Provide the [X, Y] coordinate of the cell's center where the given text is located.  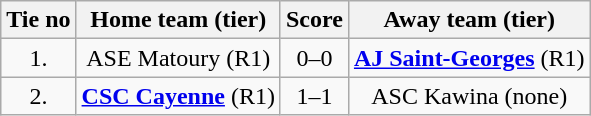
Score [314, 20]
2. [38, 96]
1–1 [314, 96]
ASC Kawina (none) [469, 96]
1. [38, 58]
CSC Cayenne (R1) [178, 96]
Home team (tier) [178, 20]
AJ Saint-Georges (R1) [469, 58]
0–0 [314, 58]
ASE Matoury (R1) [178, 58]
Tie no [38, 20]
Away team (tier) [469, 20]
